For the text-containing cell, return its midpoint in [x, y] coordinate format. 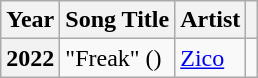
"Freak" () [118, 58]
Zico [210, 58]
Year [30, 20]
2022 [30, 58]
Artist [210, 20]
Song Title [118, 20]
